Detect which cell encompasses the target text, then output its (X, Y) center coordinate. 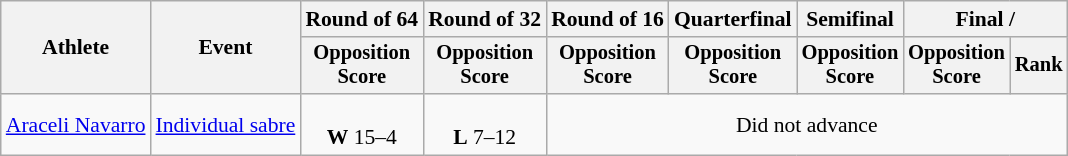
Final / (985, 19)
Round of 32 (484, 19)
Round of 16 (608, 19)
W 15–4 (362, 124)
Rank (1039, 66)
Araceli Navarro (76, 124)
Event (226, 48)
Semifinal (850, 19)
L 7–12 (484, 124)
Quarterfinal (733, 19)
Individual sabre (226, 124)
Did not advance (806, 124)
Round of 64 (362, 19)
Athlete (76, 48)
